Pinpoint the cell where the given text exists, returning its (X, Y) midpoint coordinate. 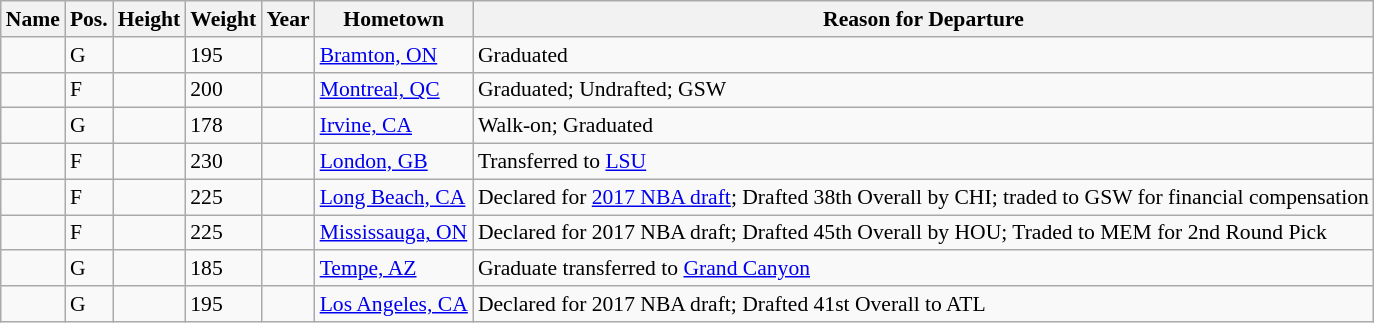
185 (223, 269)
Tempe, AZ (394, 269)
Year (288, 19)
Name (33, 19)
200 (223, 90)
Mississauga, ON (394, 233)
Bramton, ON (394, 55)
178 (223, 126)
Declared for 2017 NBA draft; Drafted 45th Overall by HOU; Traded to MEM for 2nd Round Pick (924, 233)
Weight (223, 19)
Irvine, CA (394, 126)
Graduated; Undrafted; GSW (924, 90)
Declared for 2017 NBA draft; Drafted 41st Overall to ATL (924, 304)
Pos. (89, 19)
Reason for Departure (924, 19)
Montreal, QC (394, 90)
Hometown (394, 19)
Los Angeles, CA (394, 304)
Transferred to LSU (924, 162)
Declared for 2017 NBA draft; Drafted 38th Overall by CHI; traded to GSW for financial compensation (924, 197)
Long Beach, CA (394, 197)
Walk-on; Graduated (924, 126)
Graduate transferred to Grand Canyon (924, 269)
Graduated (924, 55)
London, GB (394, 162)
230 (223, 162)
Height (149, 19)
